From the cell containing the given text, extract its center point as [x, y] coordinate. 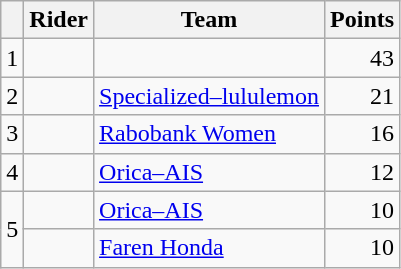
3 [12, 134]
Specialized–lululemon [210, 96]
21 [362, 96]
1 [12, 58]
Faren Honda [210, 248]
Team [210, 20]
4 [12, 172]
5 [12, 229]
43 [362, 58]
Points [362, 20]
16 [362, 134]
Rider [59, 20]
12 [362, 172]
Rabobank Women [210, 134]
2 [12, 96]
